Return the (X, Y) coordinate for the center point of the cell that contains the specified text.  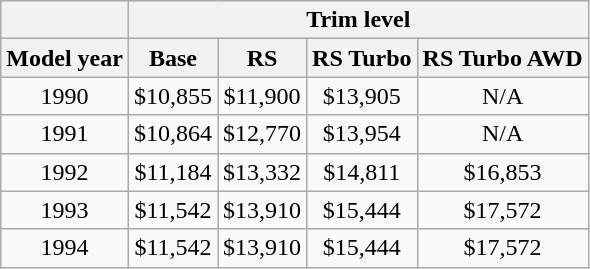
1990 (65, 96)
RS Turbo AWD (502, 58)
$12,770 (262, 134)
$11,900 (262, 96)
$14,811 (362, 172)
RS Turbo (362, 58)
$13,954 (362, 134)
$10,855 (172, 96)
1992 (65, 172)
$13,905 (362, 96)
1994 (65, 248)
1991 (65, 134)
$10,864 (172, 134)
1993 (65, 210)
RS (262, 58)
Model year (65, 58)
$13,332 (262, 172)
$11,184 (172, 172)
Trim level (358, 20)
Base (172, 58)
$16,853 (502, 172)
